Provide the [X, Y] coordinate of the cell's center where the given text is located.  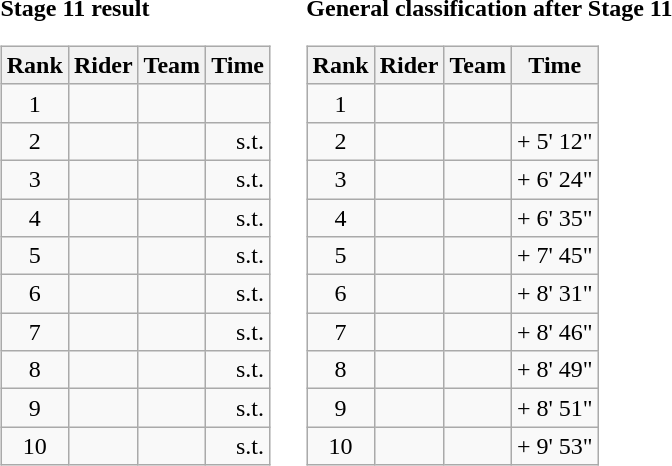
+ 6' 24" [554, 179]
+ 8' 51" [554, 408]
+ 8' 46" [554, 332]
+ 8' 49" [554, 370]
+ 8' 31" [554, 294]
+ 7' 45" [554, 256]
+ 6' 35" [554, 217]
+ 9' 53" [554, 446]
+ 5' 12" [554, 141]
